From the cell containing the given text, extract its center point as (X, Y) coordinate. 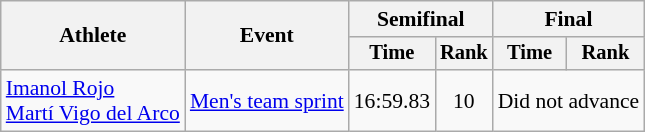
Did not advance (569, 100)
Event (267, 36)
Athlete (93, 36)
Semifinal (421, 19)
Imanol RojoMartí Vigo del Arco (93, 100)
10 (464, 100)
Final (569, 19)
Men's team sprint (267, 100)
16:59.83 (392, 100)
